Pinpoint the cell where the given text exists, returning its [x, y] midpoint coordinate. 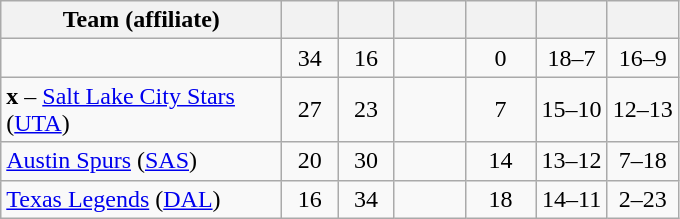
Team (affiliate) [142, 20]
12–13 [642, 110]
Austin Spurs (SAS) [142, 161]
13–12 [572, 161]
20 [310, 161]
30 [366, 161]
0 [500, 58]
27 [310, 110]
7–18 [642, 161]
14 [500, 161]
7 [500, 110]
Texas Legends (DAL) [142, 199]
18 [500, 199]
2–23 [642, 199]
14–11 [572, 199]
23 [366, 110]
15–10 [572, 110]
18–7 [572, 58]
16–9 [642, 58]
x – Salt Lake City Stars (UTA) [142, 110]
